Provide the [x, y] coordinate of the cell's center where the given text is located.  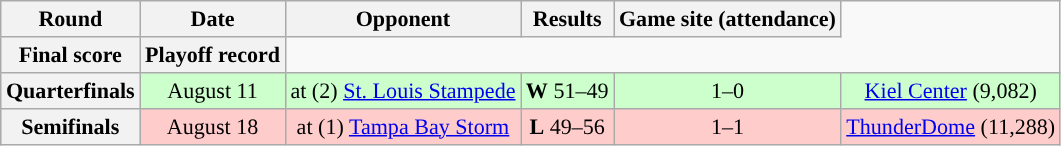
August 11 [212, 90]
Opponent [402, 18]
1–0 [728, 90]
Round [70, 18]
1–1 [728, 126]
L 49–56 [568, 126]
W 51–49 [568, 90]
Game site (attendance) [728, 18]
Results [568, 18]
Kiel Center (9,082) [950, 90]
Quarterfinals [70, 90]
Semifinals [70, 126]
Final score [70, 54]
ThunderDome (11,288) [950, 126]
Date [212, 18]
at (1) Tampa Bay Storm [402, 126]
at (2) St. Louis Stampede [402, 90]
August 18 [212, 126]
Playoff record [212, 54]
